Return (x, y) of the center of cell containing provided text 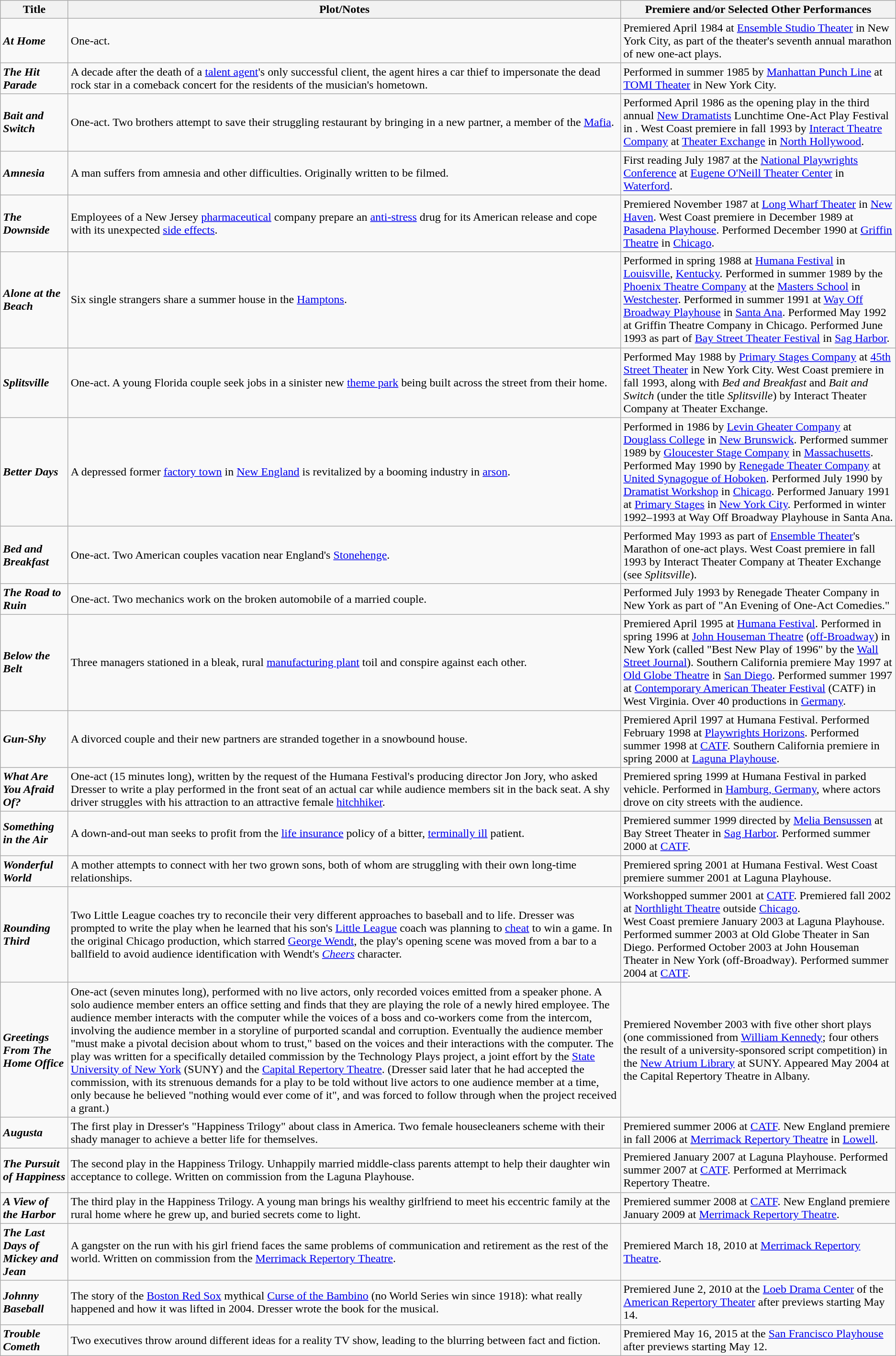
Premiered summer 2008 at CATF. New England premiere January 2009 at Merrimack Repertory Theatre. (758, 1208)
A down-and-out man seeks to profit from the life insurance policy of a bitter, terminally ill patient. (345, 834)
Greetings From The Home Office (34, 1050)
First reading July 1987 at the National Playwrights Conference at Eugene O'Neill Theater Center in Waterford. (758, 173)
The Pursuit of Happiness (34, 1170)
The Road to Ruin (34, 599)
A man suffers from amnesia and other difficulties. Originally written to be filmed. (345, 173)
A View of the Harbor (34, 1208)
Premiered January 2007 at Laguna Playhouse. Performed summer 2007 at CATF. Performed at Merrimack Repertory Theatre. (758, 1170)
Plot/Notes (345, 10)
Premiered spring 1999 at Humana Festival in parked vehicle. Performed in Hamburg, Germany, where actors drove on city streets with the audience. (758, 790)
Gun-Shy (34, 739)
Bait and Switch (34, 123)
Performed July 1993 by Renegade Theater Company in New York as part of "An Evening of One-Act Comedies." (758, 599)
Premiered May 16, 2015 at the San Francisco Playhouse after previews starting May 12. (758, 1340)
Below the Belt (34, 662)
The Last Days of Mickey and Jean (34, 1252)
Employees of a New Jersey pharmaceutical company prepare an anti-stress drug for its American release and cope with its unexpected side effects. (345, 223)
Title (34, 10)
Premiered spring 2001 at Humana Festival. West Coast premiere summer 2001 at Laguna Playhouse. (758, 871)
One-act. A young Florida couple seek jobs in a sinister new theme park being built across the street from their home. (345, 383)
Premiered June 2, 2010 at the Loeb Drama Center of the American Repertory Theater after previews starting May 14. (758, 1302)
Alone at the Beach (34, 300)
At Home (34, 41)
Premiere and/or Selected Other Performances (758, 10)
Premiered summer 2006 at CATF. New England premiere in fall 2006 at Merrimack Repertory Theatre in Lowell. (758, 1133)
Something in the Air (34, 834)
Bed and Breakfast (34, 554)
One-act. Two mechanics work on the broken automobile of a married couple. (345, 599)
Rounding Third (34, 935)
A depressed former factory town in New England is revitalized by a booming industry in arson. (345, 472)
Splitsville (34, 383)
The Downside (34, 223)
One-act. (345, 41)
A mother attempts to connect with her two grown sons, both of whom are struggling with their own long-time relationships. (345, 871)
A divorced couple and their new partners are stranded together in a snowbound house. (345, 739)
Wonderful World (34, 871)
Performed in summer 1985 by Manhattan Punch Line at TOMI Theater in New York City. (758, 79)
Three managers stationed in a bleak, rural manufacturing plant toil and conspire against each other. (345, 662)
Amnesia (34, 173)
The Hit Parade (34, 79)
Johnny Baseball (34, 1302)
Premiered March 18, 2010 at Merrimack Repertory Theatre. (758, 1252)
One-act. Two American couples vacation near England's Stonehenge. (345, 554)
Better Days (34, 472)
One-act. Two brothers attempt to save their struggling restaurant by bringing in a new partner, a member of the Mafia. (345, 123)
Two executives throw around different ideas for a reality TV show, leading to the blurring between fact and fiction. (345, 1340)
What Are You Afraid Of? (34, 790)
Six single strangers share a summer house in the Hamptons. (345, 300)
Augusta (34, 1133)
Premiered April 1984 at Ensemble Studio Theater in New York City, as part of the theater's seventh annual marathon of new one-act plays. (758, 41)
Trouble Cometh (34, 1340)
Premiered summer 1999 directed by Melia Bensussen at Bay Street Theater in Sag Harbor. Performed summer 2000 at CATF. (758, 834)
